Find where the given text appears and provide that cell's center as (X, Y) coordinate. 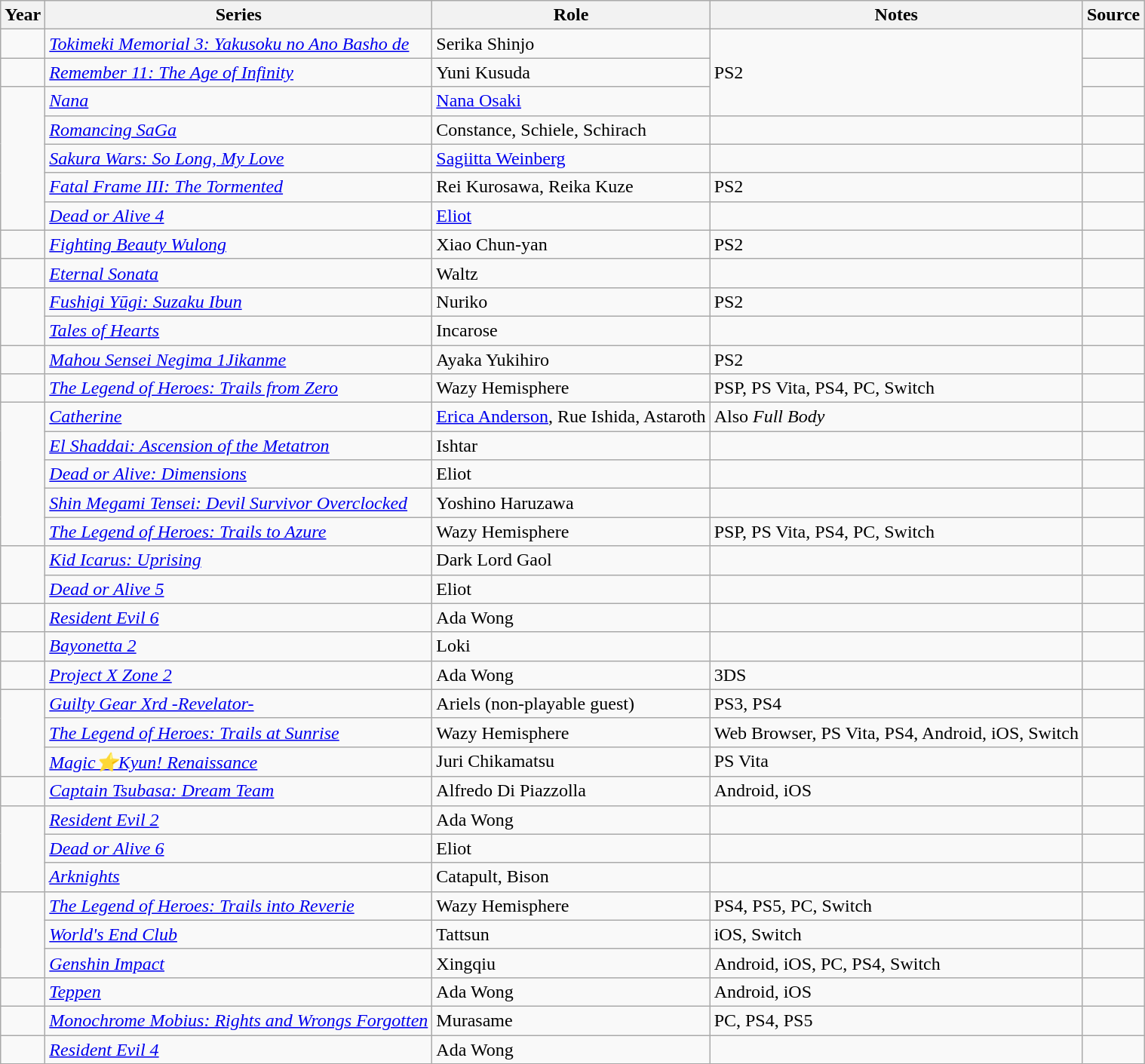
PS3, PS4 (896, 704)
Tales of Hearts (238, 330)
Series (238, 15)
Resident Evil 4 (238, 1049)
Magic⭐Kyun! Renaissance (238, 762)
Eternal Sonata (238, 273)
Juri Chikamatsu (571, 762)
Captain Tsubasa: Dream Team (238, 791)
Kid Icarus: Uprising (238, 560)
3DS (896, 675)
Erica Anderson, Rue Ishida, Astaroth (571, 417)
Nana (238, 101)
Ishtar (571, 446)
Romancing SaGa (238, 130)
Catapult, Bison (571, 877)
Nuriko (571, 302)
Source (1113, 15)
Genshin Impact (238, 963)
PS4, PS5, PC, Switch (896, 906)
Yoshino Haruzawa (571, 503)
Remember 11: The Age of Infinity (238, 72)
iOS, Switch (896, 934)
Xingqiu (571, 963)
Constance, Schiele, Schirach (571, 130)
World's End Club (238, 934)
Teppen (238, 992)
Rei Kurosawa, Reika Kuze (571, 187)
PS Vita (896, 762)
Murasame (571, 1020)
Serika Shinjo (571, 44)
Shin Megami Tensei: Devil Survivor Overclocked (238, 503)
Role (571, 15)
Notes (896, 15)
Bayonetta 2 (238, 646)
The Legend of Heroes: Trails from Zero (238, 388)
Ariels (non-playable guest) (571, 704)
El Shaddai: Ascension of the Metatron (238, 446)
Android, iOS, PC, PS4, Switch (896, 963)
Loki (571, 646)
Also Full Body (896, 417)
Catherine (238, 417)
Mahou Sensei Negima 1Jikanme (238, 360)
Dark Lord Gaol (571, 560)
Resident Evil 6 (238, 618)
Waltz (571, 273)
Web Browser, PS Vita, PS4, Android, iOS, Switch (896, 732)
Nana Osaki (571, 101)
Fighting Beauty Wulong (238, 244)
Tattsun (571, 934)
Dead or Alive 5 (238, 589)
Xiao Chun-yan (571, 244)
PC, PS4, PS5 (896, 1020)
Arknights (238, 877)
The Legend of Heroes: Trails into Reverie (238, 906)
Project X Zone 2 (238, 675)
Dead or Alive 6 (238, 848)
Sakura Wars: So Long, My Love (238, 158)
Sagiitta Weinberg (571, 158)
Monochrome Mobius: Rights and Wrongs Forgotten (238, 1020)
Alfredo Di Piazzolla (571, 791)
Yuni Kusuda (571, 72)
Ayaka Yukihiro (571, 360)
Year (23, 15)
Guilty Gear Xrd -Revelator- (238, 704)
Incarose (571, 330)
Tokimeki Memorial 3: Yakusoku no Ano Basho de (238, 44)
Dead or Alive: Dimensions (238, 474)
The Legend of Heroes: Trails at Sunrise (238, 732)
The Legend of Heroes: Trails to Azure (238, 532)
Resident Evil 2 (238, 820)
Fatal Frame III: The Tormented (238, 187)
Dead or Alive 4 (238, 216)
Fushigi Yūgi: Suzaku Ibun (238, 302)
